From the cell containing the given text, extract its center point as [X, Y] coordinate. 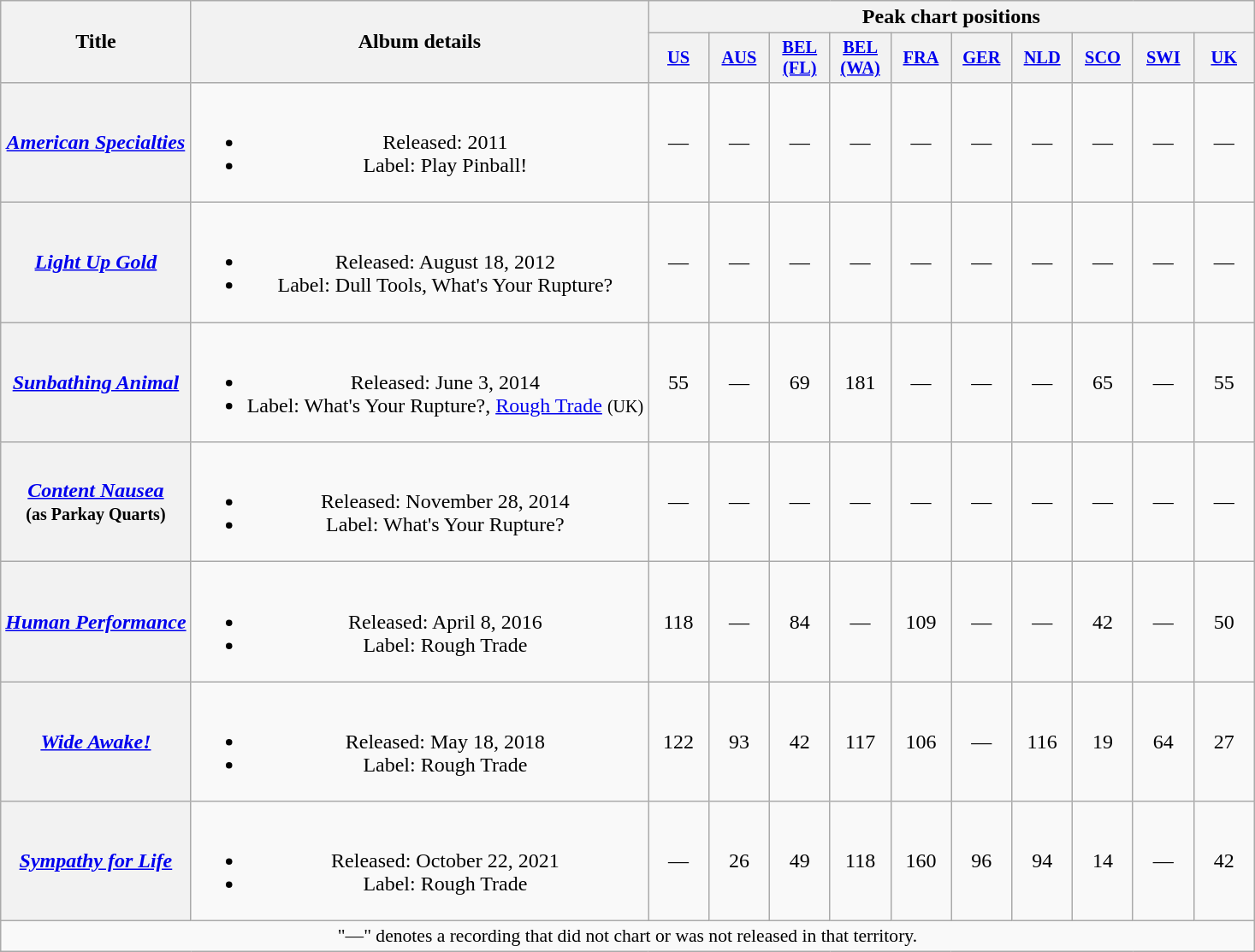
Released: June 3, 2014Label: What's Your Rupture?, Rough Trade (UK) [419, 382]
96 [982, 861]
27 [1223, 742]
94 [1042, 861]
Content Nausea(as Parkay Quarts) [96, 502]
Released: May 18, 2018Label: Rough Trade [419, 742]
Light Up Gold [96, 263]
"—" denotes a recording that did not chart or was not released in that territory. [628, 937]
106 [921, 742]
Sympathy for Life [96, 861]
49 [799, 861]
14 [1104, 861]
American Specialties [96, 142]
US [679, 58]
BEL(WA) [861, 58]
UK [1223, 58]
Wide Awake! [96, 742]
19 [1104, 742]
65 [1104, 382]
26 [739, 861]
GER [982, 58]
Peak chart positions [951, 17]
181 [861, 382]
Released: October 22, 2021Label: Rough Trade [419, 861]
SCO [1104, 58]
117 [861, 742]
122 [679, 742]
FRA [921, 58]
Released: August 18, 2012Label: Dull Tools, What's Your Rupture? [419, 263]
Album details [419, 42]
BEL(FL) [799, 58]
SWI [1163, 58]
69 [799, 382]
Released: November 28, 2014Label: What's Your Rupture? [419, 502]
84 [799, 622]
Title [96, 42]
Released: 2011Label: Play Pinball! [419, 142]
109 [921, 622]
160 [921, 861]
Released: April 8, 2016Label: Rough Trade [419, 622]
50 [1223, 622]
NLD [1042, 58]
64 [1163, 742]
AUS [739, 58]
Human Performance [96, 622]
116 [1042, 742]
Sunbathing Animal [96, 382]
93 [739, 742]
